Find where the given text appears and provide that cell's center as [X, Y] coordinate. 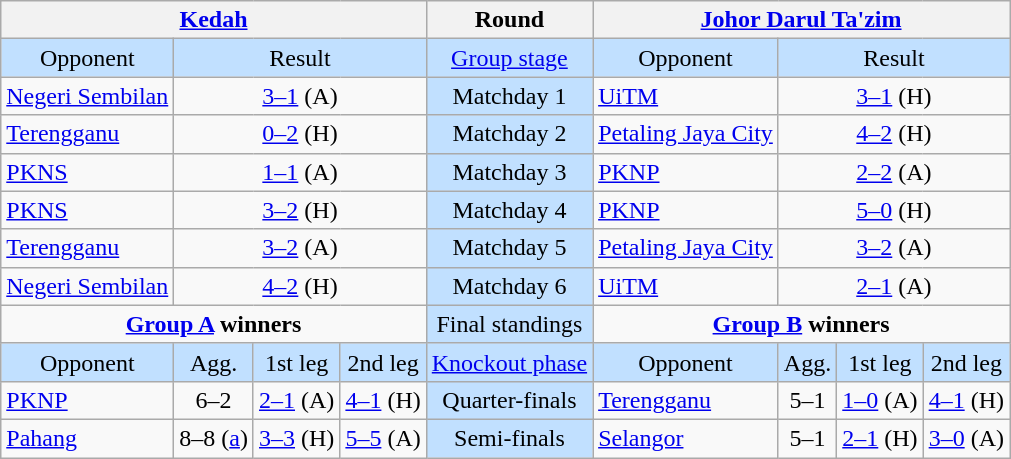
Matchday 6 [509, 286]
3–3 (H) [296, 438]
8–8 (a) [214, 438]
Quarter-finals [509, 400]
Kedah [214, 20]
Group stage [509, 58]
Johor Darul Ta'zim [802, 20]
Matchday 5 [509, 248]
Matchday 3 [509, 172]
5–5 (A) [383, 438]
Knockout phase [509, 362]
Semi-finals [509, 438]
3–0 (A) [966, 438]
Matchday 4 [509, 210]
5–0 (H) [894, 210]
Matchday 2 [509, 134]
Round [509, 20]
Group A winners [214, 324]
1–0 (A) [880, 400]
Matchday 1 [509, 96]
Selangor [686, 438]
Pahang [88, 438]
0–2 (H) [300, 134]
3–1 (A) [300, 96]
3–1 (H) [894, 96]
6–2 [214, 400]
1–1 (A) [300, 172]
3–2 (H) [300, 210]
2–1 (H) [880, 438]
2–2 (A) [894, 172]
Final standings [509, 324]
Group B winners [802, 324]
